Scan for the cell matching the given text and deliver its (X, Y) coordinate at center. 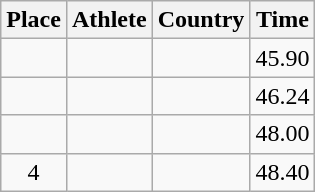
Athlete (109, 20)
Time (282, 20)
Place (34, 20)
Country (201, 20)
4 (34, 172)
48.00 (282, 134)
48.40 (282, 172)
46.24 (282, 96)
45.90 (282, 58)
